Return (X, Y) of the center of cell containing provided text 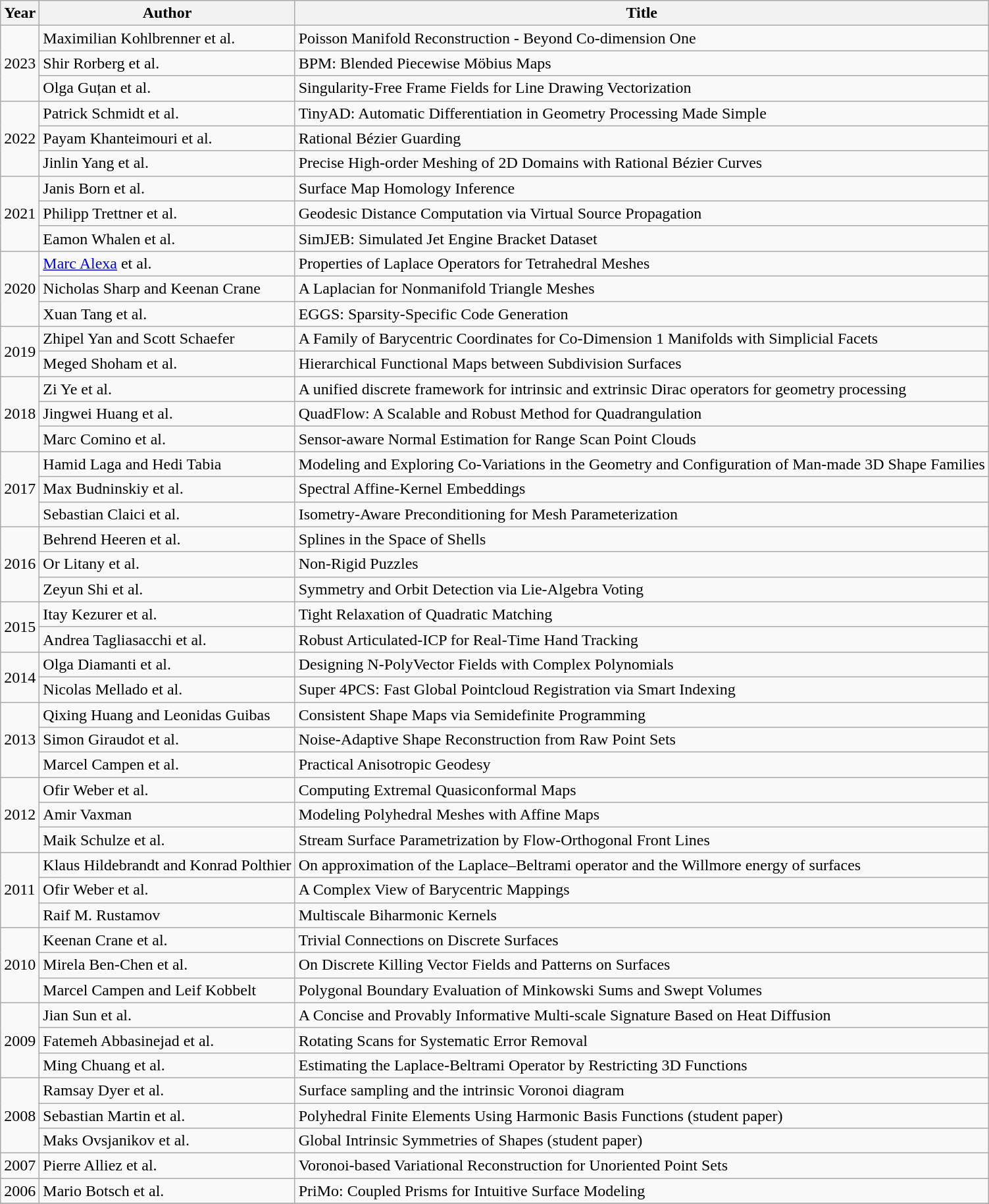
A Laplacian for Nonmanifold Triangle Meshes (642, 288)
Properties of Laplace Operators for Tetrahedral Meshes (642, 263)
2015 (20, 627)
Olga Guțan et al. (167, 88)
2013 (20, 739)
Author (167, 13)
2019 (20, 352)
Maik Schulze et al. (167, 840)
Surface Map Homology Inference (642, 188)
Isometry-Aware Preconditioning for Mesh Parameterization (642, 514)
Global Intrinsic Symmetries of Shapes (student paper) (642, 1141)
Fatemeh Abbasinejad et al. (167, 1040)
Super 4PCS: Fast Global Pointcloud Registration via Smart Indexing (642, 689)
Symmetry and Orbit Detection via Lie-Algebra Voting (642, 589)
Consistent Shape Maps via Semidefinite Programming (642, 714)
Nicolas Mellado et al. (167, 689)
BPM: Blended Piecewise Möbius Maps (642, 63)
2007 (20, 1166)
Behrend Heeren et al. (167, 539)
2008 (20, 1115)
Practical Anisotropic Geodesy (642, 765)
Surface sampling and the intrinsic Voronoi diagram (642, 1090)
2023 (20, 63)
Patrick Schmidt et al. (167, 113)
Eamon Whalen et al. (167, 238)
Keenan Crane et al. (167, 940)
On approximation of the Laplace–Beltrami operator and the Willmore energy of surfaces (642, 865)
Rotating Scans for Systematic Error Removal (642, 1040)
EGGS: Sparsity-Specific Code Generation (642, 314)
Polyhedral Finite Elements Using Harmonic Basis Functions (student paper) (642, 1116)
Andrea Tagliasacchi et al. (167, 639)
Meged Shoham et al. (167, 364)
Simon Giraudot et al. (167, 740)
Modeling and Exploring Co-Variations in the Geometry and Configuration of Man-made 3D Shape Families (642, 464)
2012 (20, 815)
Zhipel Yan and Scott Schaefer (167, 339)
Mirela Ben-Chen et al. (167, 965)
2016 (20, 564)
Raif M. Rustamov (167, 915)
Max Budninskiy et al. (167, 489)
Stream Surface Parametrization by Flow-Orthogonal Front Lines (642, 840)
Marcel Campen et al. (167, 765)
Shir Rorberg et al. (167, 63)
Jingwei Huang et al. (167, 414)
2017 (20, 489)
Hierarchical Functional Maps between Subdivision Surfaces (642, 364)
2011 (20, 890)
QuadFlow: A Scalable and Robust Method for Quadrangulation (642, 414)
Tight Relaxation of Quadratic Matching (642, 614)
Ramsay Dyer et al. (167, 1090)
Robust Articulated-ICP for Real-Time Hand Tracking (642, 639)
Nicholas Sharp and Keenan Crane (167, 288)
Splines in the Space of Shells (642, 539)
2014 (20, 677)
Xuan Tang et al. (167, 314)
Itay Kezurer et al. (167, 614)
2006 (20, 1191)
Philipp Trettner et al. (167, 213)
Maximilian Kohlbrenner et al. (167, 38)
Maks Ovsjanikov et al. (167, 1141)
Marc Alexa et al. (167, 263)
Rational Bézier Guarding (642, 138)
2021 (20, 213)
Precise High-order Meshing of 2D Domains with Rational Bézier Curves (642, 163)
Amir Vaxman (167, 815)
Modeling Polyhedral Meshes with Affine Maps (642, 815)
Or Litany et al. (167, 564)
Estimating the Laplace-Beltrami Operator by Restricting 3D Functions (642, 1065)
Non-Rigid Puzzles (642, 564)
Voronoi-based Variational Reconstruction for Unoriented Point Sets (642, 1166)
Marc Comino et al. (167, 439)
2018 (20, 414)
Ming Chuang et al. (167, 1065)
Jian Sun et al. (167, 1015)
Spectral Affine-Kernel Embeddings (642, 489)
Qixing Huang and Leonidas Guibas (167, 714)
Hamid Laga and Hedi Tabia (167, 464)
TinyAD: Automatic Differentiation in Geometry Processing Made Simple (642, 113)
Zi Ye et al. (167, 389)
On Discrete Killing Vector Fields and Patterns on Surfaces (642, 965)
A Family of Barycentric Coordinates for Co-Dimension 1 Manifolds with Simplicial Facets (642, 339)
Marcel Campen and Leif Kobbelt (167, 990)
Singularity-Free Frame Fields for Line Drawing Vectorization (642, 88)
Designing N-PolyVector Fields with Complex Polynomials (642, 664)
Pierre Alliez et al. (167, 1166)
PriMo: Coupled Prisms for Intuitive Surface Modeling (642, 1191)
A Concise and Provably Informative Multi-scale Signature Based on Heat Diffusion (642, 1015)
Sensor-aware Normal Estimation for Range Scan Point Clouds (642, 439)
Year (20, 13)
Mario Botsch et al. (167, 1191)
2020 (20, 288)
Noise-Adaptive Shape Reconstruction from Raw Point Sets (642, 740)
Polygonal Boundary Evaluation of Minkowski Sums and Swept Volumes (642, 990)
Trivial Connections on Discrete Surfaces (642, 940)
2022 (20, 138)
Janis Born et al. (167, 188)
Sebastian Martin et al. (167, 1116)
2009 (20, 1040)
Klaus Hildebrandt and Konrad Polthier (167, 865)
A Complex View of Barycentric Mappings (642, 890)
SimJEB: Simulated Jet Engine Bracket Dataset (642, 238)
Title (642, 13)
2010 (20, 965)
Multiscale Biharmonic Kernels (642, 915)
Payam Khanteimouri et al. (167, 138)
Geodesic Distance Computation via Virtual Source Propagation (642, 213)
Sebastian Claici et al. (167, 514)
Olga Diamanti et al. (167, 664)
Jinlin Yang et al. (167, 163)
Zeyun Shi et al. (167, 589)
Computing Extremal Quasiconformal Maps (642, 790)
Poisson Manifold Reconstruction - Beyond Co-dimension One (642, 38)
A unified discrete framework for intrinsic and extrinsic Dirac operators for geometry processing (642, 389)
